Pinpoint the cell where the given text exists, returning its [X, Y] midpoint coordinate. 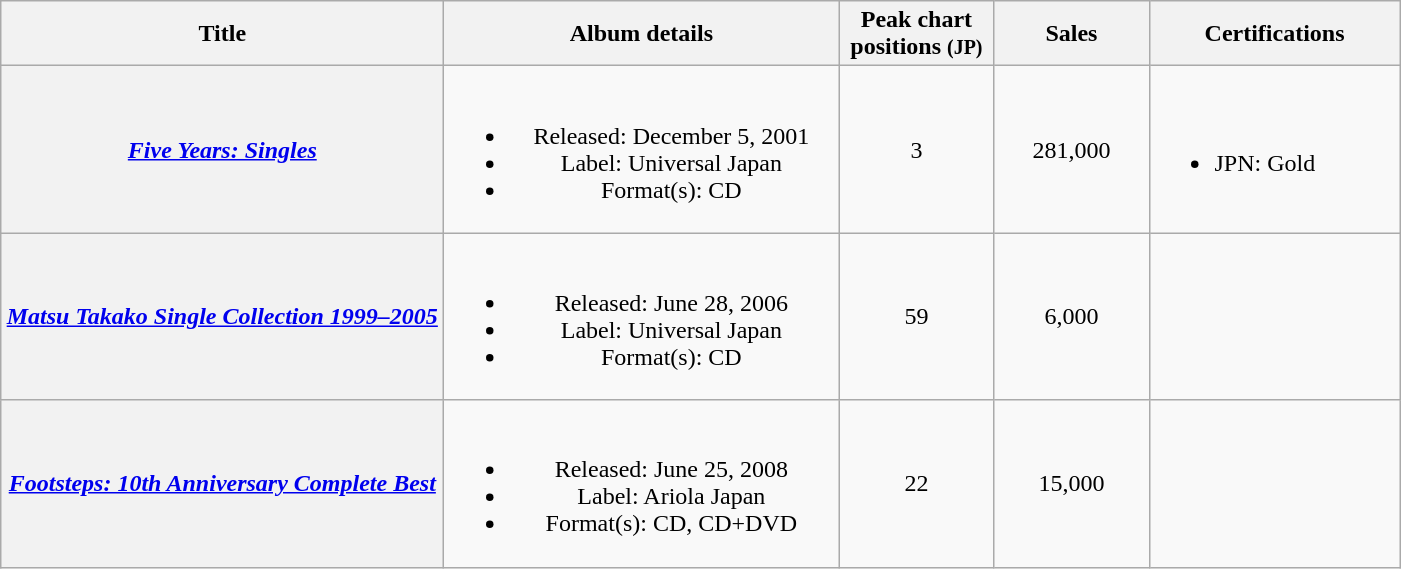
15,000 [1072, 484]
Five Years: Singles [222, 150]
59 [916, 316]
Released: December 5, 2001Label: Universal JapanFormat(s): CD [642, 150]
Released: June 28, 2006Label: Universal JapanFormat(s): CD [642, 316]
Certifications [1274, 34]
Title [222, 34]
Sales [1072, 34]
Peak chart positions (JP) [916, 34]
281,000 [1072, 150]
Album details [642, 34]
JPN: Gold [1274, 150]
Footsteps: 10th Anniversary Complete Best [222, 484]
Matsu Takako Single Collection 1999–2005 [222, 316]
3 [916, 150]
22 [916, 484]
6,000 [1072, 316]
Released: June 25, 2008Label: Ariola JapanFormat(s): CD, CD+DVD [642, 484]
